Search for the cell housing the specified text and yield its [x, y] center coordinate. 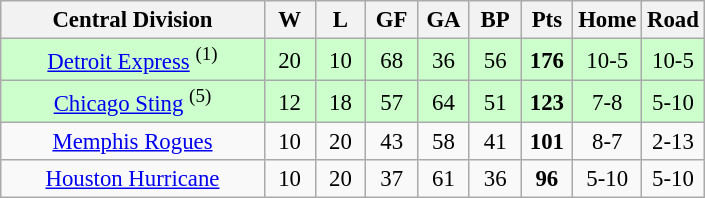
L [340, 20]
W [290, 20]
51 [494, 102]
12 [290, 102]
Chicago Sting (5) [132, 102]
Central Division [132, 20]
8-7 [608, 142]
Detroit Express (1) [132, 60]
2-13 [674, 142]
61 [444, 179]
BP [494, 20]
57 [392, 102]
41 [494, 142]
64 [444, 102]
Memphis Rogues [132, 142]
101 [547, 142]
Home [608, 20]
56 [494, 60]
43 [392, 142]
58 [444, 142]
68 [392, 60]
96 [547, 179]
GF [392, 20]
176 [547, 60]
GA [444, 20]
18 [340, 102]
Pts [547, 20]
Houston Hurricane [132, 179]
37 [392, 179]
Road [674, 20]
7-8 [608, 102]
123 [547, 102]
